For the text-containing cell, return its midpoint in [X, Y] coordinate format. 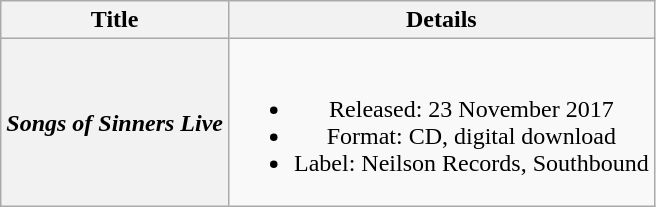
Songs of Sinners Live [115, 122]
Released: 23 November 2017Format: CD, digital downloadLabel: Neilson Records, Southbound [442, 122]
Details [442, 20]
Title [115, 20]
